Identify which cell holds the provided text, then report its (x, y) central coordinate. 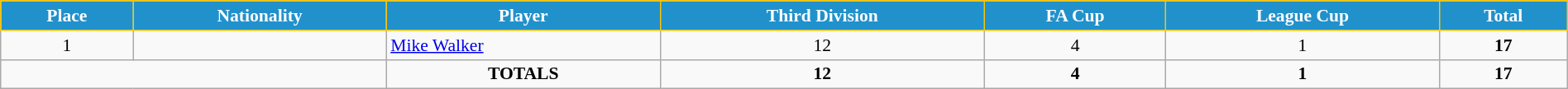
FA Cup (1075, 16)
Nationality (260, 16)
Player (523, 16)
Place (67, 16)
League Cup (1303, 16)
Total (1503, 16)
Mike Walker (523, 45)
TOTALS (523, 74)
Third Division (822, 16)
